From the cell containing the given text, extract its center point as [X, Y] coordinate. 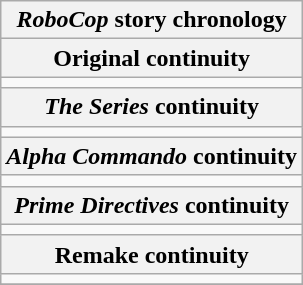
Prime Directives continuity [152, 205]
The Series continuity [152, 107]
Alpha Commando continuity [152, 156]
Original continuity [152, 58]
RoboCop story chronology [152, 20]
Remake continuity [152, 254]
